Detect which cell encompasses the target text, then output its [X, Y] center coordinate. 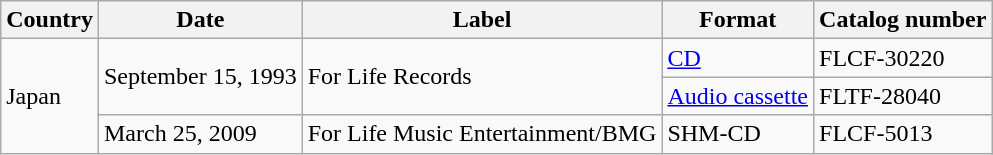
Format [738, 20]
Catalog number [903, 20]
Label [482, 20]
March 25, 2009 [200, 134]
For Life Records [482, 77]
SHM-CD [738, 134]
CD [738, 58]
Audio cassette [738, 96]
September 15, 1993 [200, 77]
FLTF-28040 [903, 96]
Japan [50, 96]
FLCF-5013 [903, 134]
Date [200, 20]
FLCF-30220 [903, 58]
Country [50, 20]
For Life Music Entertainment/BMG [482, 134]
